Pinpoint the cell where the given text exists, returning its [X, Y] midpoint coordinate. 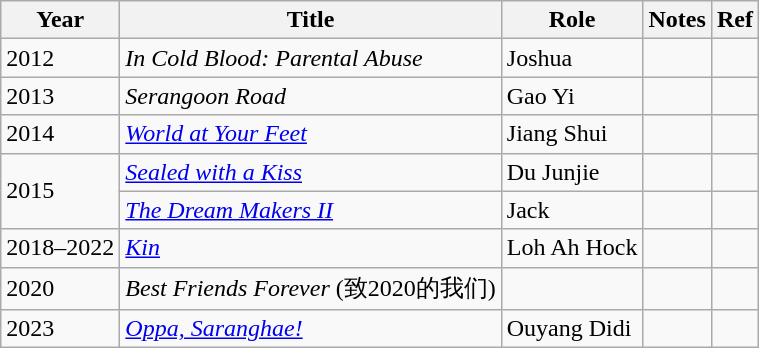
Ref [734, 20]
Kin [310, 248]
Year [60, 20]
Joshua [572, 58]
2013 [60, 96]
Du Junjie [572, 172]
Title [310, 20]
Best Friends Forever (致2020的我们) [310, 288]
Jiang Shui [572, 134]
Loh Ah Hock [572, 248]
World at Your Feet [310, 134]
Oppa, Saranghae! [310, 329]
2020 [60, 288]
2023 [60, 329]
Ouyang Didi [572, 329]
Role [572, 20]
2018–2022 [60, 248]
Gao Yi [572, 96]
In Cold Blood: Parental Abuse [310, 58]
Serangoon Road [310, 96]
2012 [60, 58]
Notes [677, 20]
Sealed with a Kiss [310, 172]
2015 [60, 191]
The Dream Makers II [310, 210]
2014 [60, 134]
Jack [572, 210]
